Scan for the cell matching the given text and deliver its (x, y) coordinate at center. 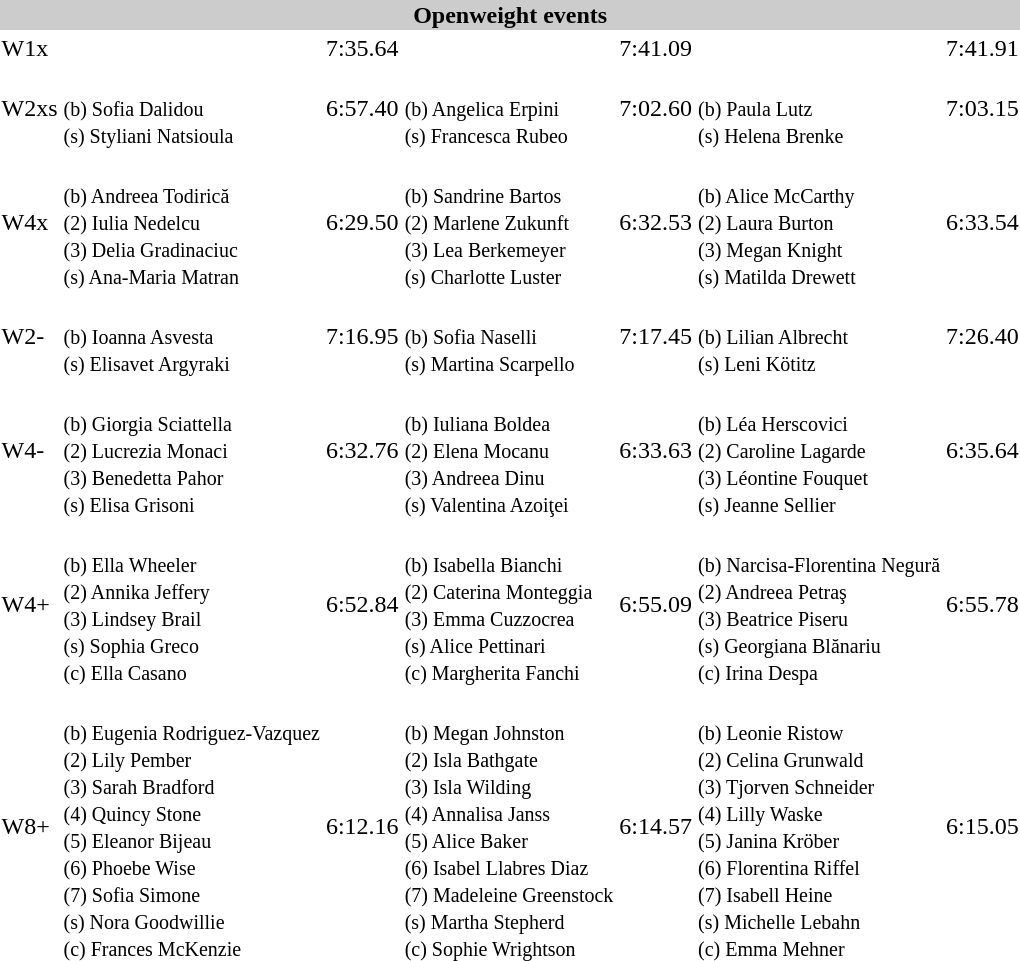
W1x (30, 48)
(b) Andreea Todirică(2) Iulia Nedelcu(3) Delia Gradinaciuc(s) Ana-Maria Matran (192, 222)
6:57.40 (362, 108)
W4- (30, 450)
W2- (30, 336)
6:33.63 (656, 450)
(b) Ella Wheeler(2) Annika Jeffery(3) Lindsey Brail(s) Sophia Greco(c) Ella Casano (192, 604)
6:52.84 (362, 604)
7:35.64 (362, 48)
6:32.53 (656, 222)
7:17.45 (656, 336)
Openweight events (510, 15)
(b) Iuliana Boldea(2) Elena Mocanu(3) Andreea Dinu(s) Valentina Azoiţei (509, 450)
(b) Léa Herscovici(2) Caroline Lagarde(3) Léontine Fouquet(s) Jeanne Sellier (820, 450)
W4+ (30, 604)
(b) Narcisa-Florentina Negură(2) Andreea Petraş(3) Beatrice Piseru(s) Georgiana Blănariu(c) Irina Despa (820, 604)
(b) Paula Lutz(s) Helena Brenke (820, 108)
(b) Alice McCarthy(2) Laura Burton(3) Megan Knight(s) Matilda Drewett (820, 222)
6:55.09 (656, 604)
(b) Ioanna Asvesta(s) Elisavet Argyraki (192, 336)
(b) Sandrine Bartos(2) Marlene Zukunft(3) Lea Berkemeyer(s) Charlotte Luster (509, 222)
(b) Angelica Erpini(s) Francesca Rubeo (509, 108)
7:02.60 (656, 108)
(b) Sofia Naselli(s) Martina Scarpello (509, 336)
(b) Lilian Albrecht(s) Leni Kötitz (820, 336)
6:32.76 (362, 450)
7:41.09 (656, 48)
(b) Giorgia Sciattella(2) Lucrezia Monaci(3) Benedetta Pahor(s) Elisa Grisoni (192, 450)
W2xs (30, 108)
(b) Sofia Dalidou(s) Styliani Natsioula (192, 108)
(b) Isabella Bianchi(2) Caterina Monteggia(3) Emma Cuzzocrea(s) Alice Pettinari(c) Margherita Fanchi (509, 604)
W4x (30, 222)
6:29.50 (362, 222)
7:16.95 (362, 336)
